From the cell containing the given text, extract its center point as [X, Y] coordinate. 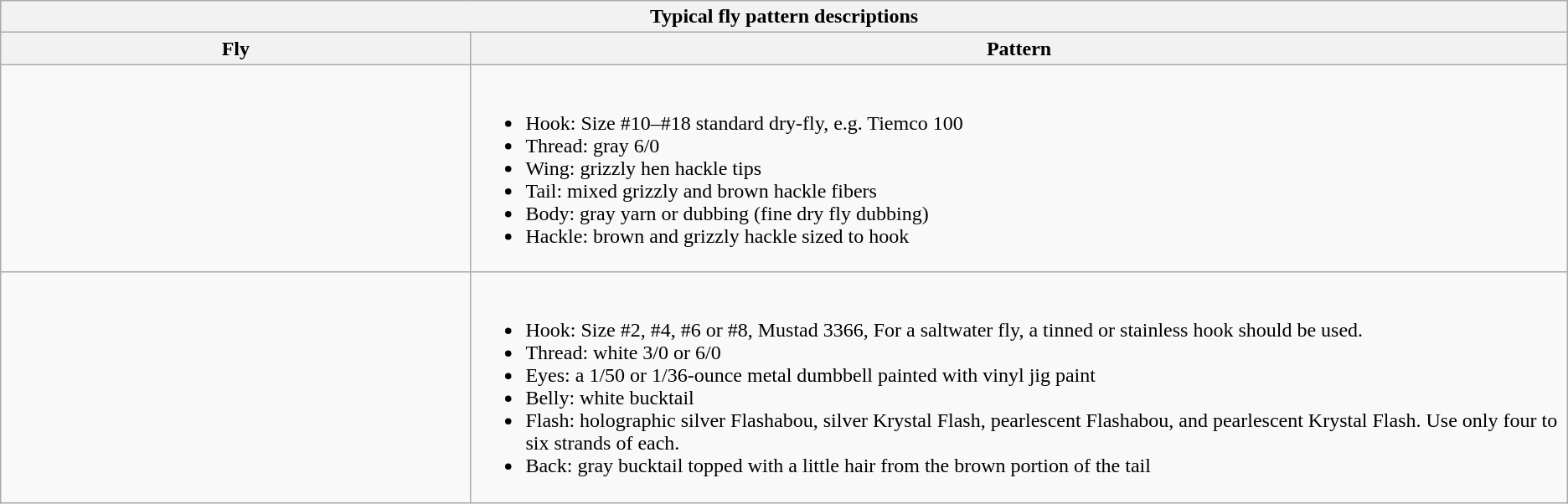
Fly [236, 49]
Pattern [1019, 49]
Typical fly pattern descriptions [784, 17]
